Output the (X, Y) coordinate of the center of the cell containing the given text.  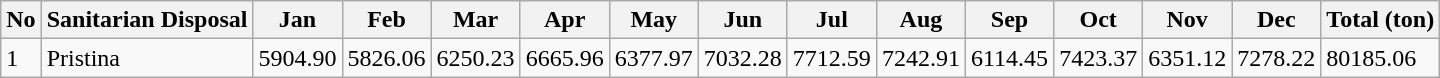
Jan (298, 20)
Mar (476, 20)
7242.91 (920, 58)
5904.90 (298, 58)
6114.45 (1009, 58)
6377.97 (654, 58)
6351.12 (1188, 58)
7712.59 (832, 58)
6250.23 (476, 58)
Oct (1098, 20)
Pristina (147, 58)
Dec (1276, 20)
7423.37 (1098, 58)
6665.96 (564, 58)
Sanitarian Disposal (147, 20)
Total (ton) (1380, 20)
No (21, 20)
Sep (1009, 20)
Apr (564, 20)
7032.28 (742, 58)
80185.06 (1380, 58)
May (654, 20)
Aug (920, 20)
Jun (742, 20)
1 (21, 58)
5826.06 (386, 58)
Nov (1188, 20)
Jul (832, 20)
7278.22 (1276, 58)
Feb (386, 20)
